From the cell containing the given text, extract its center point as [X, Y] coordinate. 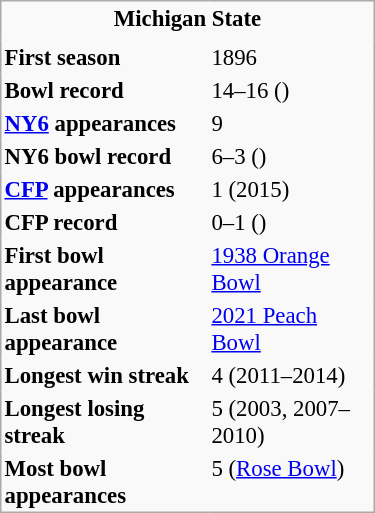
First season [105, 56]
Most bowl appearances [105, 482]
Last bowl appearance [105, 328]
Longest losing streak [105, 422]
1896 [291, 56]
First bowl appearance [105, 268]
Longest win streak [105, 374]
NY6 appearances [105, 122]
CFP record [105, 222]
9 [291, 122]
Michigan State [188, 18]
0–1 () [291, 222]
1938 Orange Bowl [291, 268]
CFP appearances [105, 188]
1 (2015) [291, 188]
6–3 () [291, 156]
14–16 () [291, 90]
5 (2003, 2007–2010) [291, 422]
NY6 bowl record [105, 156]
Bowl record [105, 90]
2021 Peach Bowl [291, 328]
4 (2011–2014) [291, 374]
5 (Rose Bowl) [291, 482]
